Search for the cell housing the specified text and yield its [x, y] center coordinate. 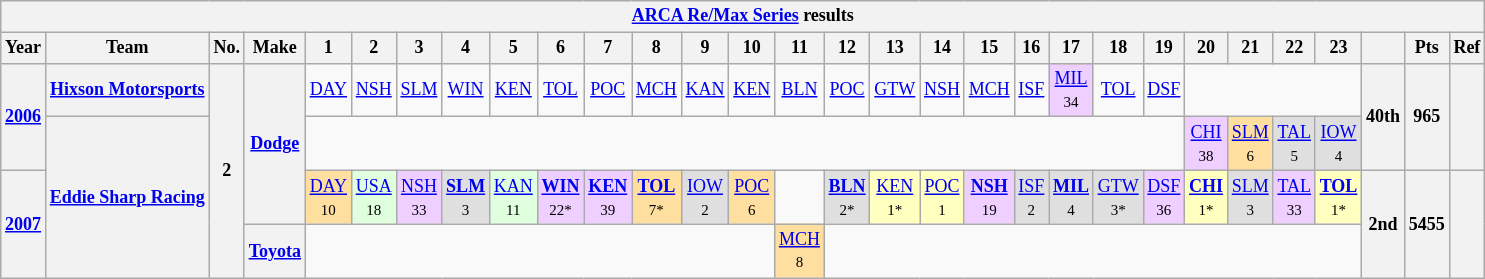
TAL5 [1294, 144]
ARCA Re/Max Series results [743, 16]
Make [274, 48]
NSH33 [419, 197]
KAN11 [513, 197]
IOW2 [705, 197]
TOL1* [1338, 197]
965 [1426, 116]
11 [800, 48]
1 [328, 48]
14 [942, 48]
DSF [1164, 90]
MCH8 [800, 251]
8 [657, 48]
DAY [328, 90]
MIL34 [1072, 90]
SLM6 [1250, 144]
WIN22* [560, 197]
17 [1072, 48]
5455 [1426, 224]
BLN [800, 90]
NSH19 [989, 197]
POC1 [942, 197]
No. [226, 48]
16 [1032, 48]
2007 [24, 224]
Dodge [274, 144]
CHI1* [1206, 197]
TOL7* [657, 197]
21 [1250, 48]
2006 [24, 116]
40th [1384, 116]
USA18 [374, 197]
13 [895, 48]
23 [1338, 48]
5 [513, 48]
6 [560, 48]
POC6 [752, 197]
MIL4 [1072, 197]
Eddie Sharp Racing [127, 198]
ISF2 [1032, 197]
Toyota [274, 251]
WIN [466, 90]
KEN39 [608, 197]
Pts [1426, 48]
CHI38 [1206, 144]
10 [752, 48]
DAY10 [328, 197]
2nd [1384, 224]
KAN [705, 90]
Year [24, 48]
TAL33 [1294, 197]
BLN2* [847, 197]
22 [1294, 48]
12 [847, 48]
KEN1* [895, 197]
7 [608, 48]
4 [466, 48]
Ref [1467, 48]
9 [705, 48]
IOW4 [1338, 144]
DSF36 [1164, 197]
GTW3* [1118, 197]
15 [989, 48]
19 [1164, 48]
SLM [419, 90]
18 [1118, 48]
Team [127, 48]
20 [1206, 48]
GTW [895, 90]
3 [419, 48]
Hixson Motorsports [127, 90]
ISF [1032, 90]
